Capture the cell that displays the provided text and extract its (X, Y) central coordinate. 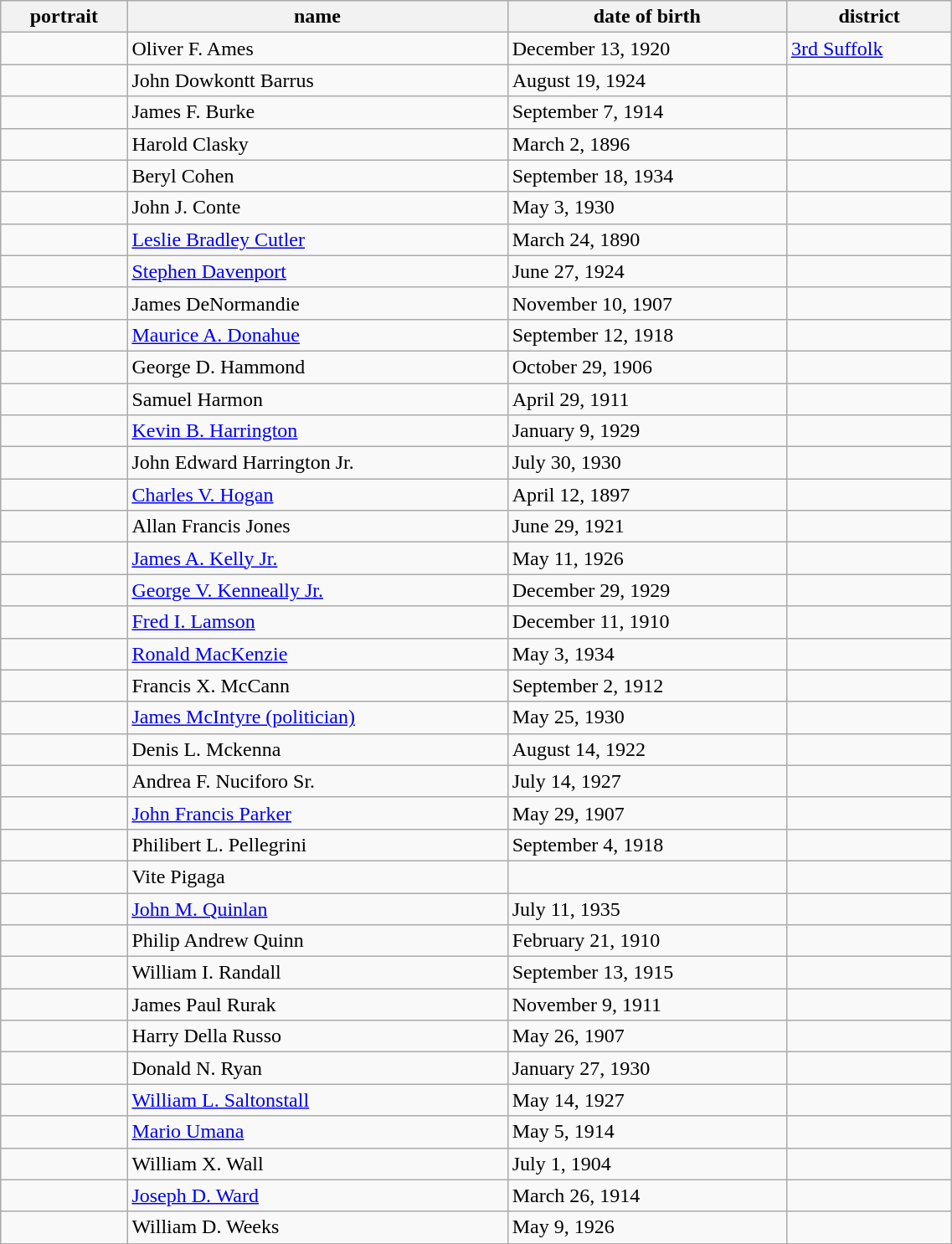
William I. Randall (317, 973)
Harry Della Russo (317, 1036)
Charles V. Hogan (317, 495)
September 12, 1918 (646, 335)
Leslie Bradley Cutler (317, 239)
Oliver F. Ames (317, 49)
John Francis Parker (317, 813)
Kevin B. Harrington (317, 431)
Donald N. Ryan (317, 1068)
May 25, 1930 (646, 717)
May 14, 1927 (646, 1100)
July 14, 1927 (646, 781)
March 26, 1914 (646, 1195)
May 26, 1907 (646, 1036)
George D. Hammond (317, 367)
James A. Kelly Jr. (317, 558)
3rd Suffolk (869, 49)
William D. Weeks (317, 1227)
William L. Saltonstall (317, 1100)
John Dowkontt Barrus (317, 80)
Philip Andrew Quinn (317, 941)
May 3, 1930 (646, 208)
district (869, 17)
Joseph D. Ward (317, 1195)
January 9, 1929 (646, 431)
Fred I. Lamson (317, 622)
September 2, 1912 (646, 686)
November 9, 1911 (646, 1005)
Mario Umana (317, 1132)
June 29, 1921 (646, 527)
William X. Wall (317, 1164)
September 18, 1934 (646, 176)
July 30, 1930 (646, 463)
John J. Conte (317, 208)
portrait (64, 17)
Allan Francis Jones (317, 527)
July 1, 1904 (646, 1164)
date of birth (646, 17)
November 10, 1907 (646, 303)
George V. Kenneally Jr. (317, 590)
James McIntyre (politician) (317, 717)
Vite Pigaga (317, 876)
August 19, 1924 (646, 80)
June 27, 1924 (646, 271)
March 24, 1890 (646, 239)
October 29, 1906 (646, 367)
December 29, 1929 (646, 590)
August 14, 1922 (646, 749)
James DeNormandie (317, 303)
May 11, 1926 (646, 558)
February 21, 1910 (646, 941)
James F. Burke (317, 112)
Francis X. McCann (317, 686)
Maurice A. Donahue (317, 335)
September 13, 1915 (646, 973)
May 9, 1926 (646, 1227)
December 11, 1910 (646, 622)
Ronald MacKenzie (317, 654)
September 4, 1918 (646, 845)
name (317, 17)
James Paul Rurak (317, 1005)
Denis L. Mckenna (317, 749)
September 7, 1914 (646, 112)
May 5, 1914 (646, 1132)
April 29, 1911 (646, 399)
Harold Clasky (317, 144)
July 11, 1935 (646, 908)
John Edward Harrington Jr. (317, 463)
Philibert L. Pellegrini (317, 845)
January 27, 1930 (646, 1068)
Beryl Cohen (317, 176)
May 29, 1907 (646, 813)
Stephen Davenport (317, 271)
April 12, 1897 (646, 495)
December 13, 1920 (646, 49)
May 3, 1934 (646, 654)
March 2, 1896 (646, 144)
Samuel Harmon (317, 399)
Andrea F. Nuciforo Sr. (317, 781)
John M. Quinlan (317, 908)
